Pinpoint the cell where the given text exists, returning its [X, Y] midpoint coordinate. 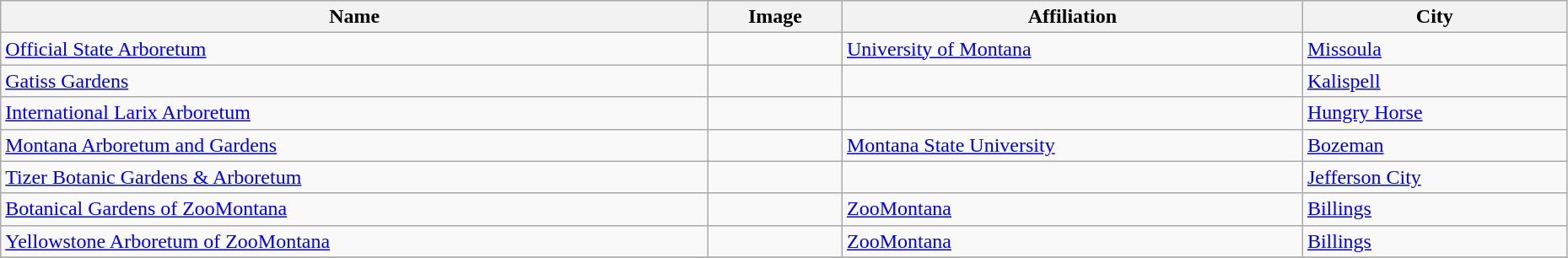
Official State Arboretum [354, 49]
Affiliation [1072, 17]
International Larix Arboretum [354, 113]
Bozeman [1434, 145]
Gatiss Gardens [354, 81]
Missoula [1434, 49]
Hungry Horse [1434, 113]
Botanical Gardens of ZooMontana [354, 209]
Montana Arboretum and Gardens [354, 145]
Name [354, 17]
City [1434, 17]
University of Montana [1072, 49]
Kalispell [1434, 81]
Montana State University [1072, 145]
Jefferson City [1434, 177]
Tizer Botanic Gardens & Arboretum [354, 177]
Yellowstone Arboretum of ZooMontana [354, 241]
Image [776, 17]
